Find where the given text appears and provide that cell's center as (X, Y) coordinate. 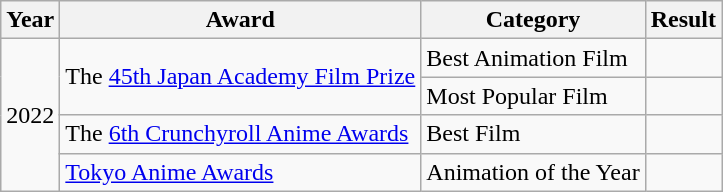
The 45th Japan Academy Film Prize (240, 77)
2022 (30, 115)
Best Animation Film (533, 58)
Category (533, 20)
Animation of the Year (533, 172)
Result (683, 20)
Award (240, 20)
The 6th Crunchyroll Anime Awards (240, 134)
Most Popular Film (533, 96)
Best Film (533, 134)
Year (30, 20)
Tokyo Anime Awards (240, 172)
